Scan for the cell matching the given text and deliver its (x, y) coordinate at center. 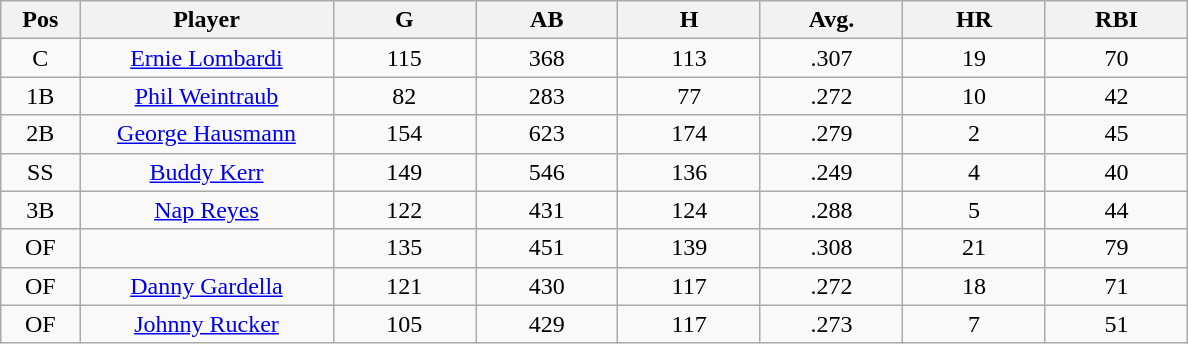
45 (1116, 134)
77 (689, 96)
105 (404, 324)
.249 (831, 172)
135 (404, 248)
42 (1116, 96)
82 (404, 96)
RBI (1116, 20)
SS (40, 172)
122 (404, 210)
.273 (831, 324)
10 (974, 96)
136 (689, 172)
124 (689, 210)
21 (974, 248)
7 (974, 324)
154 (404, 134)
.288 (831, 210)
368 (547, 58)
139 (689, 248)
121 (404, 286)
18 (974, 286)
79 (1116, 248)
G (404, 20)
H (689, 20)
Johnny Rucker (206, 324)
Buddy Kerr (206, 172)
149 (404, 172)
44 (1116, 210)
283 (547, 96)
430 (547, 286)
Player (206, 20)
1B (40, 96)
Nap Reyes (206, 210)
546 (547, 172)
70 (1116, 58)
2 (974, 134)
Pos (40, 20)
Danny Gardella (206, 286)
113 (689, 58)
4 (974, 172)
Phil Weintraub (206, 96)
.279 (831, 134)
Ernie Lombardi (206, 58)
51 (1116, 324)
Avg. (831, 20)
71 (1116, 286)
431 (547, 210)
.307 (831, 58)
AB (547, 20)
5 (974, 210)
C (40, 58)
HR (974, 20)
3B (40, 210)
George Hausmann (206, 134)
174 (689, 134)
115 (404, 58)
2B (40, 134)
451 (547, 248)
623 (547, 134)
429 (547, 324)
40 (1116, 172)
19 (974, 58)
.308 (831, 248)
